Scan for the cell matching the given text and deliver its [x, y] coordinate at center. 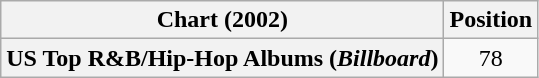
78 [491, 58]
US Top R&B/Hip-Hop Albums (Billboard) [222, 58]
Chart (2002) [222, 20]
Position [491, 20]
